Extract the (X, Y) coordinate from the center of the cell holding the provided text.  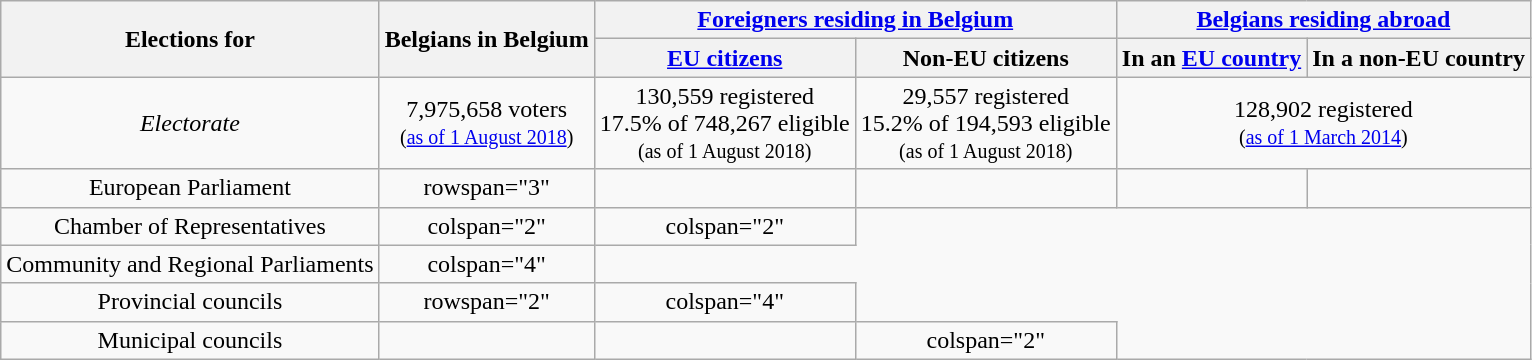
Non-EU citizens (986, 58)
Electorate (190, 123)
In an EU country (1211, 58)
Community and Regional Parliaments (190, 264)
European Parliament (190, 188)
Belgians in Belgium (486, 39)
Municipal councils (190, 340)
Foreigners residing in Belgium (855, 20)
Elections for (190, 39)
Chamber of Representatives (190, 226)
Provincial councils (190, 302)
rowspan="2" (486, 302)
7,975,658 voters(as of 1 August 2018) (486, 123)
29,557 registered15.2% of 194,593 eligible(as of 1 August 2018) (986, 123)
130,559 registered17.5% of 748,267 eligible(as of 1 August 2018) (724, 123)
In a non-EU country (1419, 58)
EU citizens (724, 58)
Belgians residing abroad (1323, 20)
rowspan="3" (486, 188)
128,902 registered(as of 1 March 2014) (1323, 123)
